Extract the (X, Y) coordinate from the center of the cell holding the provided text.  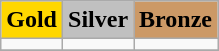
Gold (32, 20)
Bronze (176, 20)
Silver (98, 20)
